Capture the cell that displays the provided text and extract its (x, y) central coordinate. 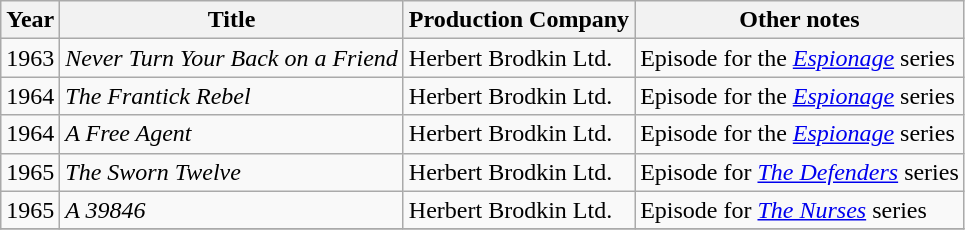
Episode for The Nurses series (800, 210)
The Frantick Rebel (232, 96)
The Sworn Twelve (232, 172)
A 39846 (232, 210)
Year (30, 20)
A Free Agent (232, 134)
Episode for The Defenders series (800, 172)
Production Company (518, 20)
1963 (30, 58)
Other notes (800, 20)
Title (232, 20)
Never Turn Your Back on a Friend (232, 58)
